Return (x, y) of the center of cell containing provided text 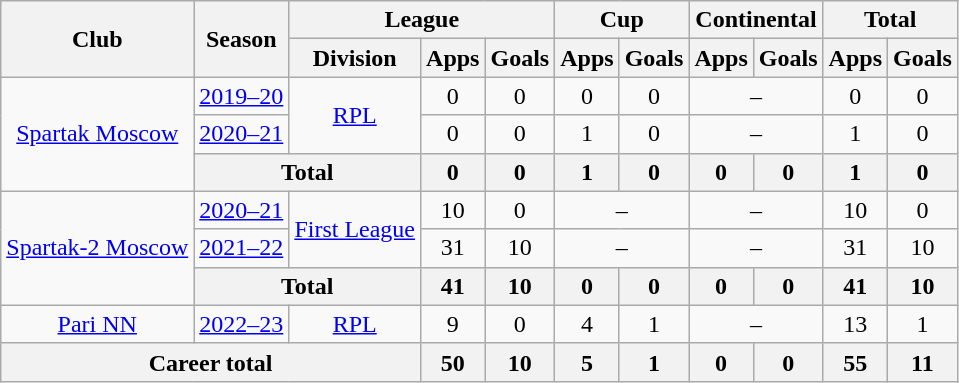
Spartak Moscow (98, 134)
Spartak-2 Moscow (98, 248)
9 (453, 324)
50 (453, 362)
2021–22 (242, 248)
4 (587, 324)
First League (355, 229)
5 (587, 362)
2019–20 (242, 96)
League (422, 20)
Season (242, 39)
11 (923, 362)
2022–23 (242, 324)
Continental (756, 20)
Pari NN (98, 324)
Division (355, 58)
Cup (622, 20)
13 (855, 324)
Club (98, 39)
55 (855, 362)
Career total (211, 362)
